Return (X, Y) of the center of cell containing provided text 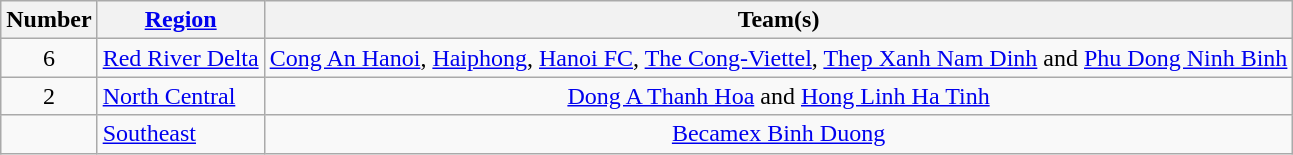
6 (49, 58)
Team(s) (778, 20)
Cong An Hanoi, Haiphong, Hanoi FC, The Cong-Viettel, Thep Xanh Nam Dinh and Phu Dong Ninh Binh (778, 58)
Dong A Thanh Hoa and Hong Linh Ha Tinh (778, 96)
2 (49, 96)
Number (49, 20)
North Central (180, 96)
Becamex Binh Duong (778, 134)
Southeast (180, 134)
Red River Delta (180, 58)
Region (180, 20)
